From the cell containing the given text, extract its center point as (X, Y) coordinate. 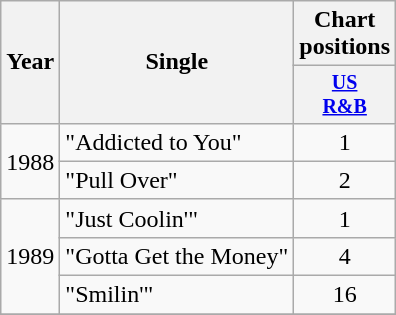
1989 (30, 256)
"Just Coolin'" (177, 218)
USR&B (345, 94)
"Pull Over" (177, 180)
"Smilin'" (177, 295)
4 (345, 256)
"Gotta Get the Money" (177, 256)
2 (345, 180)
16 (345, 295)
1988 (30, 161)
Single (177, 62)
Year (30, 62)
Chart positions (345, 34)
"Addicted to You" (177, 142)
